Return (x, y) of the center of cell containing provided text 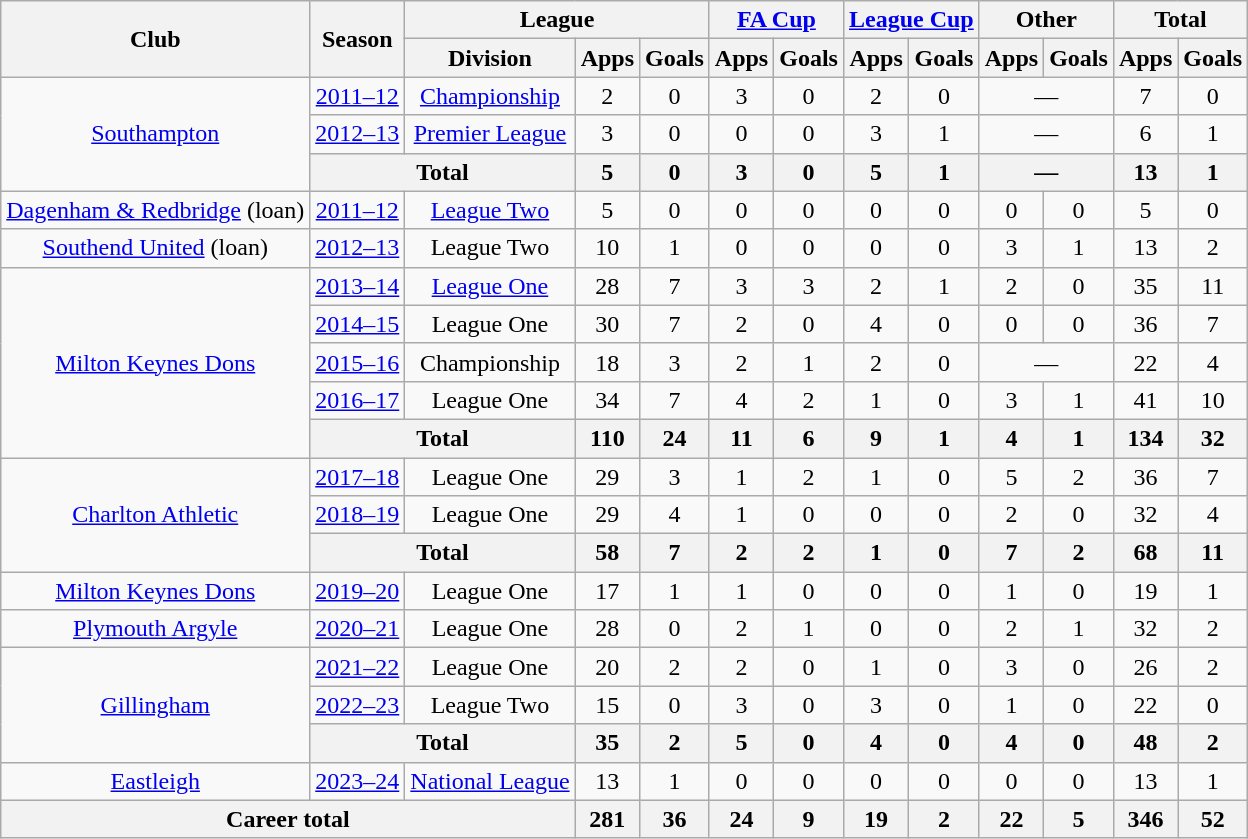
2020–21 (358, 629)
110 (607, 438)
15 (607, 705)
58 (607, 553)
34 (607, 400)
2019–20 (358, 591)
Southend United (loan) (156, 248)
2017–18 (358, 477)
League Cup (911, 20)
2014–15 (358, 324)
Division (490, 58)
FA Cup (776, 20)
346 (1145, 819)
Dagenham & Redbridge (loan) (156, 210)
Career total (288, 819)
Season (358, 39)
17 (607, 591)
Plymouth Argyle (156, 629)
2016–17 (358, 400)
Charlton Athletic (156, 515)
2018–19 (358, 515)
Gillingham (156, 705)
134 (1145, 438)
2022–23 (358, 705)
League (557, 20)
2023–24 (358, 781)
68 (1145, 553)
Other (1046, 20)
18 (607, 362)
26 (1145, 667)
281 (607, 819)
2021–22 (358, 667)
Club (156, 39)
2015–16 (358, 362)
52 (1213, 819)
30 (607, 324)
Southampton (156, 134)
Premier League (490, 134)
2013–14 (358, 286)
48 (1145, 743)
41 (1145, 400)
Eastleigh (156, 781)
National League (490, 781)
20 (607, 667)
